Return [X, Y] of the center of cell containing provided text 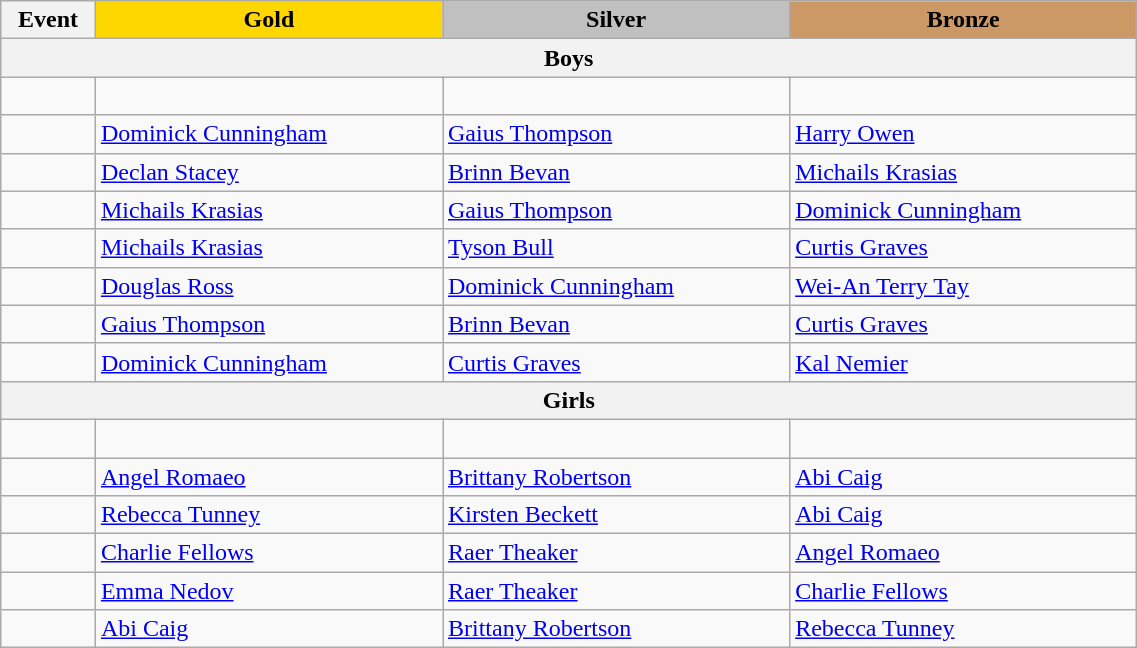
Harry Owen [964, 134]
Kirsten Beckett [616, 515]
Emma Nedov [268, 591]
Wei-An Terry Tay [964, 286]
Boys [569, 58]
Kal Nemier [964, 362]
Girls [569, 400]
Silver [616, 20]
Douglas Ross [268, 286]
Event [48, 20]
Tyson Bull [616, 248]
Bronze [964, 20]
Declan Stacey [268, 172]
Gold [268, 20]
